Return the [X, Y] coordinate for the center point of the cell that contains the specified text.  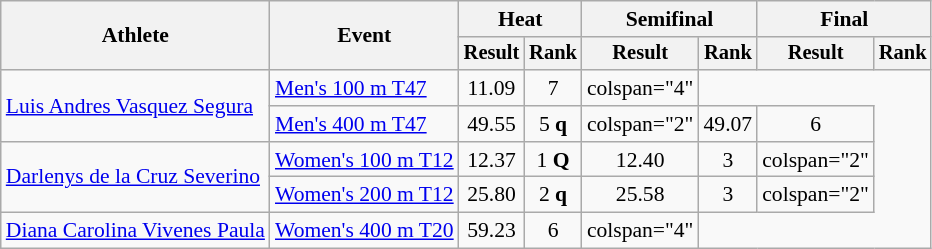
Heat [520, 19]
Women's 400 m T20 [364, 231]
Final [844, 19]
Diana Carolina Vivenes Paula [136, 231]
Women's 200 m T12 [364, 195]
49.07 [728, 124]
Luis Andres Vasquez Segura [136, 106]
Men's 100 m T47 [364, 88]
Semifinal [670, 19]
Men's 400 m T47 [364, 124]
1 Q [553, 160]
25.58 [640, 195]
11.09 [492, 88]
Event [364, 36]
12.37 [492, 160]
Athlete [136, 36]
49.55 [492, 124]
12.40 [640, 160]
59.23 [492, 231]
Darlenys de la Cruz Severino [136, 178]
7 [553, 88]
5 q [553, 124]
Women's 100 m T12 [364, 160]
25.80 [492, 195]
2 q [553, 195]
